Capture the cell that displays the provided text and extract its [x, y] central coordinate. 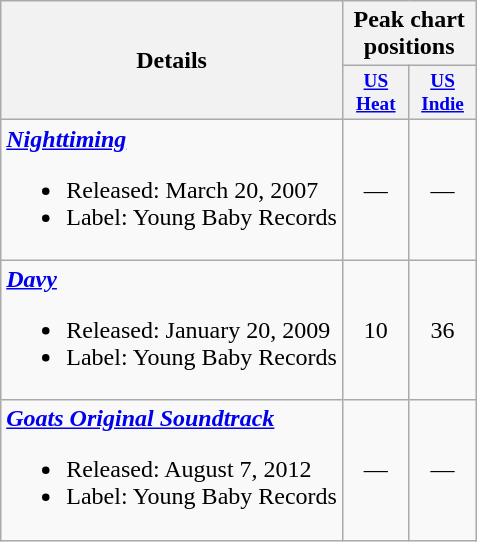
US Heat [376, 93]
Goats Original SoundtrackReleased: August 7, 2012Label: Young Baby Records [172, 470]
NighttimingReleased: March 20, 2007Label: Young Baby Records [172, 190]
10 [376, 330]
DavyReleased: January 20, 2009Label: Young Baby Records [172, 330]
36 [442, 330]
Peak chart positions [408, 34]
Details [172, 60]
US Indie [442, 93]
